Locate the cell with the specified text and output its [x, y] center coordinate. 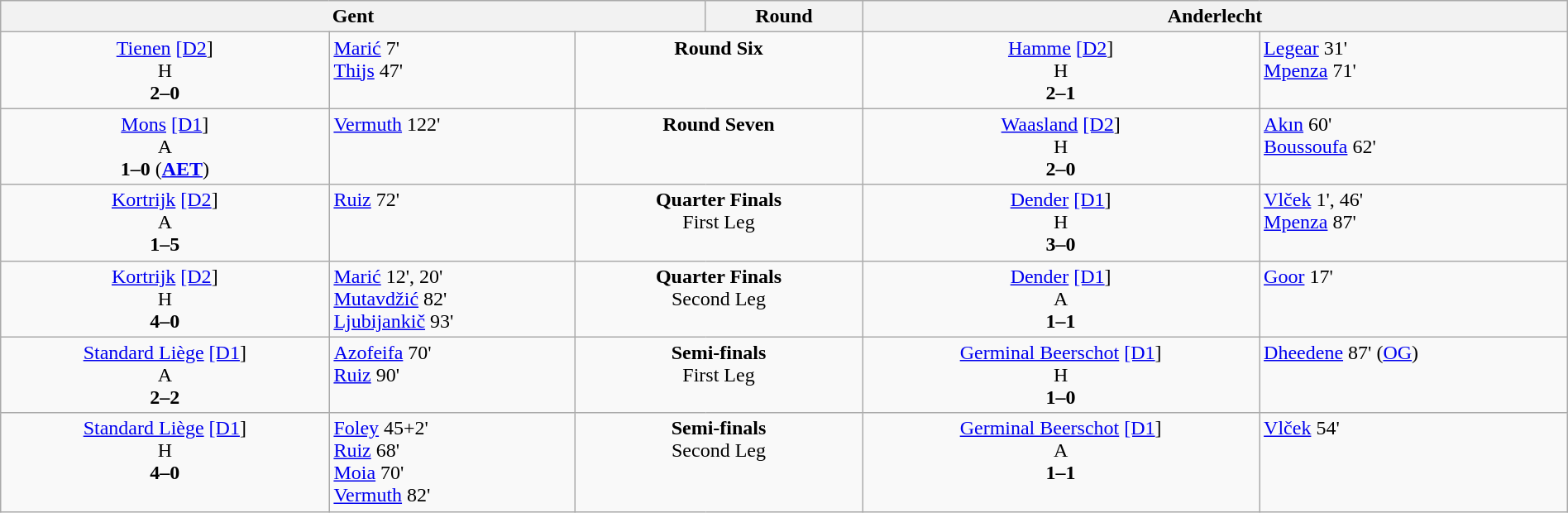
Anderlecht [1216, 17]
Dheedene 87' (OG) [1414, 375]
Dender [D1]A1–1 [1061, 299]
Round Six [718, 70]
Quarter FinalsFirst Leg [718, 223]
Vlček 54' [1414, 462]
Marić 12', 20' Mutavdžić 82' Ljubijankič 93' [452, 299]
Dender [D1]H3–0 [1061, 223]
Round Seven [718, 146]
Goor 17' [1414, 299]
Semi-finalsSecond Leg [718, 462]
Foley 45+2' Ruiz 68' Moia 70'Vermuth 82' [452, 462]
Standard Liège [D1]H4–0 [165, 462]
Akın 60'Boussoufa 62' [1414, 146]
Waasland [D2]H2–0 [1061, 146]
Mons [D1]A1–0 (AET) [165, 146]
Germinal Beerschot [D1]H1–0 [1061, 375]
Kortrijk [D2]A1–5 [165, 223]
Azofeifa 70'Ruiz 90' [452, 375]
Vlček 1', 46'Mpenza 87' [1414, 223]
Germinal Beerschot [D1]A1–1 [1061, 462]
Legear 31'Mpenza 71' [1414, 70]
Round [784, 17]
Standard Liège [D1]A2–2 [165, 375]
Marić 7' Thijs 47' [452, 70]
Ruiz 72' [452, 223]
Quarter FinalsSecond Leg [718, 299]
Tienen [D2]H2–0 [165, 70]
Gent [353, 17]
Semi-finalsFirst Leg [718, 375]
Hamme [D2]H2–1 [1061, 70]
Kortrijk [D2]H4–0 [165, 299]
Vermuth 122' [452, 146]
